Detect which cell encompasses the target text, then output its (X, Y) center coordinate. 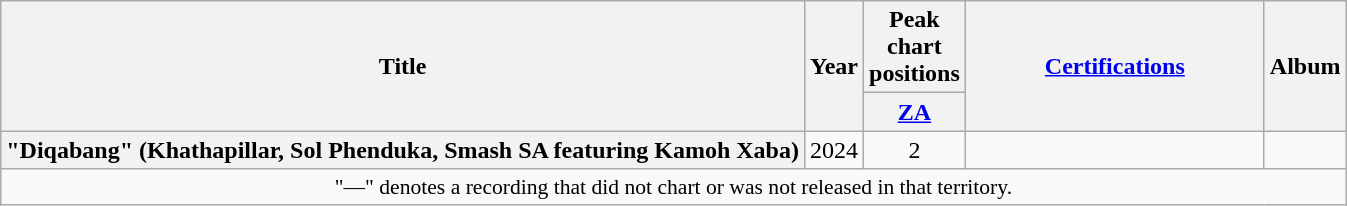
2024 (834, 150)
"—" denotes a recording that did not chart or was not released in that territory. (674, 187)
Peak chart positions (915, 47)
ZA (915, 112)
Album (1305, 66)
"Diqabang" (Khathapillar, Sol Phenduka, Smash SA featuring Kamoh Xaba) (403, 150)
2 (915, 150)
Certifications (1114, 66)
Title (403, 66)
Year (834, 66)
